Return (X, Y) of the center of cell containing provided text 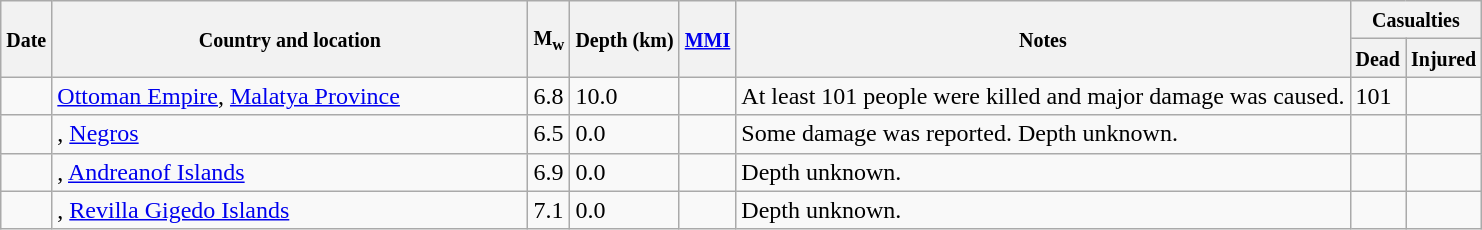
MMI (708, 39)
Ottoman Empire, Malatya Province (290, 96)
Date (26, 39)
Country and location (290, 39)
6.8 (549, 96)
7.1 (549, 210)
, Negros (290, 134)
Dead (1378, 58)
, Andreanof Islands (290, 172)
6.5 (549, 134)
Mw (549, 39)
Some damage was reported. Depth unknown. (1043, 134)
10.0 (624, 96)
Casualties (1416, 20)
Injured (1444, 58)
6.9 (549, 172)
Notes (1043, 39)
101 (1378, 96)
, Revilla Gigedo Islands (290, 210)
Depth (km) (624, 39)
At least 101 people were killed and major damage was caused. (1043, 96)
